Find where the given text appears and provide that cell's center as [X, Y] coordinate. 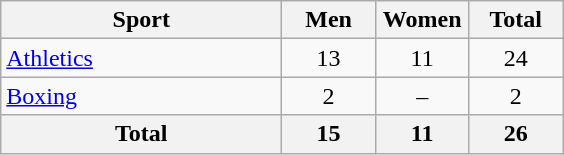
Sport [142, 20]
Women [422, 20]
24 [516, 58]
26 [516, 134]
15 [329, 134]
Boxing [142, 96]
Athletics [142, 58]
Men [329, 20]
– [422, 96]
13 [329, 58]
